Search for the cell housing the specified text and yield its [X, Y] center coordinate. 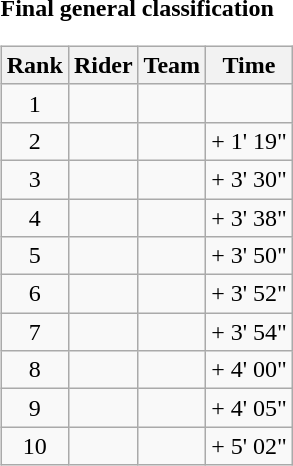
+ 3' 30" [250, 179]
+ 3' 54" [250, 332]
4 [34, 217]
9 [34, 408]
+ 5' 02" [250, 446]
Time [250, 65]
1 [34, 103]
2 [34, 141]
5 [34, 256]
Rank [34, 65]
+ 4' 05" [250, 408]
+ 4' 00" [250, 370]
8 [34, 370]
Rider [103, 65]
3 [34, 179]
10 [34, 446]
7 [34, 332]
Team [172, 65]
+ 3' 50" [250, 256]
+ 3' 38" [250, 217]
+ 1' 19" [250, 141]
+ 3' 52" [250, 294]
6 [34, 294]
